From the cell containing the given text, extract its center point as (x, y) coordinate. 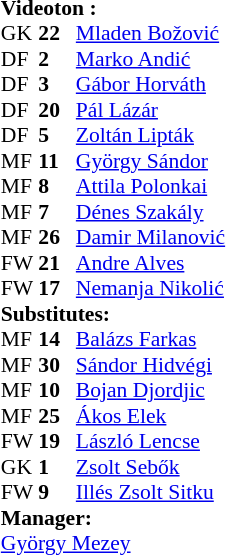
1 (57, 467)
26 (57, 237)
Attila Polonkai (150, 187)
Nemanja Nikolić (150, 289)
László Lencse (150, 441)
2 (57, 59)
30 (57, 365)
11 (57, 161)
Manager: (113, 518)
9 (57, 493)
8 (57, 187)
17 (57, 289)
Damir Milanović (150, 237)
Pál Lázár (150, 110)
10 (57, 391)
Marko Andić (150, 59)
Substitutes: (113, 314)
22 (57, 33)
Illés Zsolt Sitku (150, 493)
21 (57, 263)
Zsolt Sebők (150, 467)
3 (57, 85)
Balázs Farkas (150, 339)
Zoltán Lipták (150, 135)
7 (57, 212)
5 (57, 135)
Gábor Horváth (150, 85)
Ákos Elek (150, 416)
Andre Alves (150, 263)
György Sándor (150, 161)
Dénes Szakály (150, 212)
20 (57, 110)
19 (57, 441)
25 (57, 416)
Mladen Božović (150, 33)
14 (57, 339)
Sándor Hidvégi (150, 365)
Bojan Djordjic (150, 391)
